Capture the cell that displays the provided text and extract its [X, Y] central coordinate. 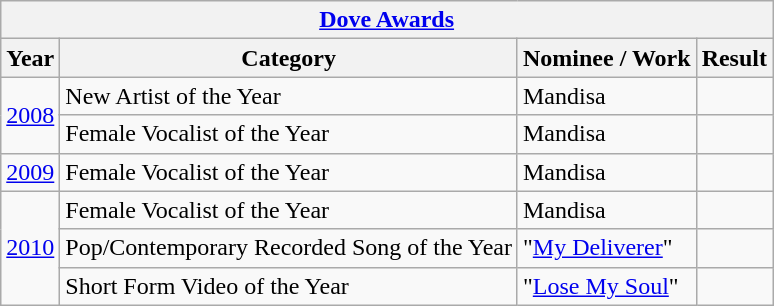
New Artist of the Year [289, 96]
2009 [30, 172]
Result [734, 58]
Category [289, 58]
"My Deliverer" [606, 248]
Pop/Contemporary Recorded Song of the Year [289, 248]
Year [30, 58]
2010 [30, 248]
"Lose My Soul" [606, 286]
Nominee / Work [606, 58]
2008 [30, 115]
Dove Awards [387, 20]
Short Form Video of the Year [289, 286]
